Determine the [X, Y] coordinate at the center of the cell enclosing the given text.  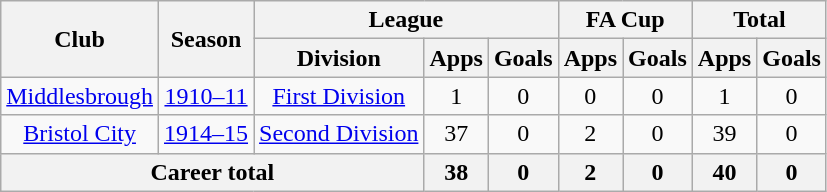
League [406, 20]
39 [724, 134]
Season [206, 39]
1910–11 [206, 96]
1914–15 [206, 134]
38 [456, 172]
Middlesbrough [80, 96]
Total [759, 20]
Division [339, 58]
Second Division [339, 134]
Club [80, 39]
37 [456, 134]
First Division [339, 96]
FA Cup [625, 20]
40 [724, 172]
Bristol City [80, 134]
Career total [212, 172]
